Output the (x, y) coordinate of the center of the cell containing the given text.  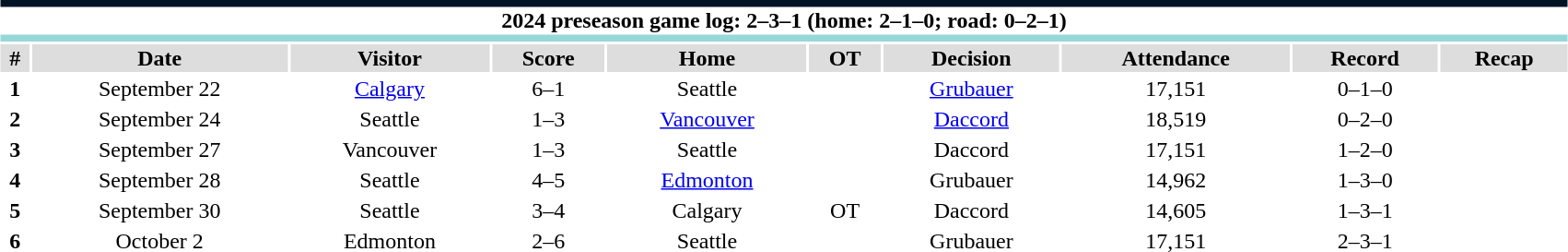
2 (15, 119)
18,519 (1176, 119)
Decision (972, 58)
0–1–0 (1365, 89)
4 (15, 180)
3 (15, 150)
September 27 (158, 150)
14,605 (1176, 210)
1–3–0 (1365, 180)
Home (707, 58)
# (15, 58)
September 22 (158, 89)
14,962 (1176, 180)
Visitor (390, 58)
Record (1365, 58)
1–2–0 (1365, 150)
Attendance (1176, 58)
September 30 (158, 210)
4–5 (548, 180)
September 28 (158, 180)
0–2–0 (1365, 119)
5 (15, 210)
2024 preseason game log: 2–3–1 (home: 2–1–0; road: 0–2–1) (784, 20)
Recap (1504, 58)
Score (548, 58)
3–4 (548, 210)
Date (158, 58)
1 (15, 89)
6–1 (548, 89)
1–3–1 (1365, 210)
Edmonton (707, 180)
September 24 (158, 119)
